Return [x, y] of the center of cell containing provided text 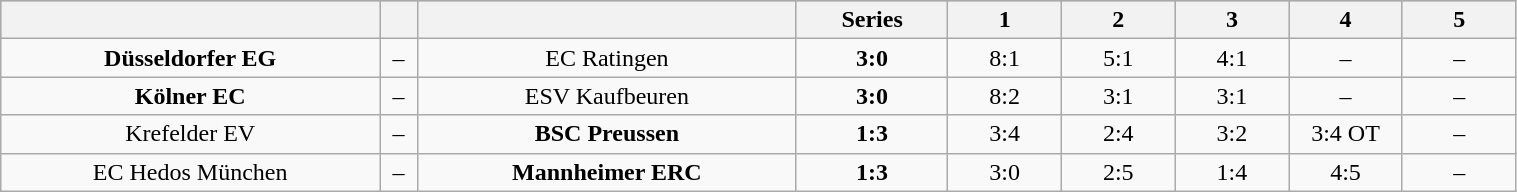
Krefelder EV [190, 134]
EC Ratingen [606, 58]
Kölner EC [190, 96]
Series [872, 20]
ESV Kaufbeuren [606, 96]
4:5 [1346, 172]
3 [1232, 20]
4:1 [1232, 58]
3:4 OT [1346, 134]
2:4 [1118, 134]
2 [1118, 20]
1:4 [1232, 172]
Mannheimer ERC [606, 172]
2:5 [1118, 172]
8:1 [1005, 58]
8:2 [1005, 96]
1 [1005, 20]
5:1 [1118, 58]
3:4 [1005, 134]
3:2 [1232, 134]
4 [1346, 20]
Düsseldorfer EG [190, 58]
BSC Preussen [606, 134]
EC Hedos München [190, 172]
5 [1459, 20]
